Search for the cell housing the specified text and yield its (X, Y) center coordinate. 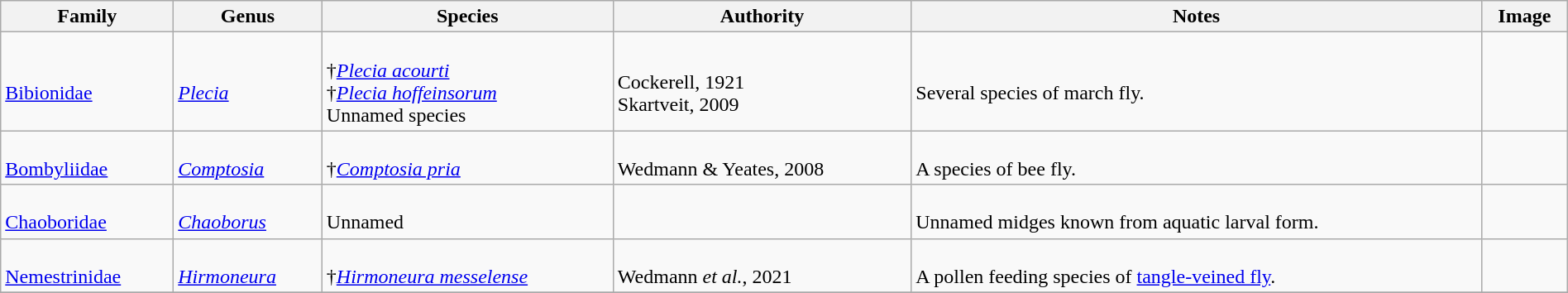
Wedmann et al., 2021 (762, 265)
Chaoborus (248, 212)
†Plecia acourti†Plecia hoffeinsorumUnnamed species (467, 81)
A pollen feeding species of tangle-veined fly. (1197, 265)
Unnamed midges known from aquatic larval form. (1197, 212)
Unnamed (467, 212)
Comptosia (248, 157)
Plecia (248, 81)
Nemestrinidae (88, 265)
Genus (248, 17)
Notes (1197, 17)
†Hirmoneura messelense (467, 265)
Several species of march fly. (1197, 81)
Species (467, 17)
Hirmoneura (248, 265)
Family (88, 17)
Authority (762, 17)
Wedmann & Yeates, 2008 (762, 157)
†Comptosia pria (467, 157)
A species of bee fly. (1197, 157)
Image (1524, 17)
Chaoboridae (88, 212)
Bombyliidae (88, 157)
Cockerell, 1921Skartveit, 2009 (762, 81)
Bibionidae (88, 81)
